From the cell containing the given text, extract its center point as (x, y) coordinate. 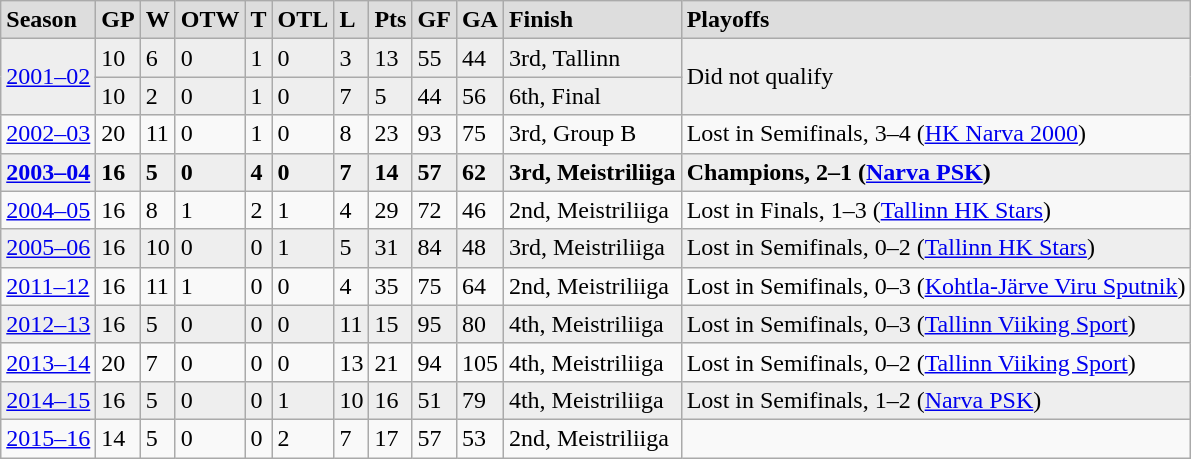
GF (434, 20)
Lost in Semifinals, 1–2 (Narva PSK) (936, 400)
Playoffs (936, 20)
46 (480, 210)
72 (434, 210)
2012–13 (48, 324)
Lost in Finals, 1–3 (Tallinn HK Stars) (936, 210)
2001–02 (48, 77)
Pts (390, 20)
79 (480, 400)
2003–04 (48, 172)
GP (118, 20)
2013–14 (48, 362)
93 (434, 134)
Lost in Semifinals, 0–2 (Tallinn HK Stars) (936, 248)
56 (480, 96)
Finish (592, 20)
3 (352, 58)
29 (390, 210)
23 (390, 134)
GA (480, 20)
53 (480, 438)
Champions, 2–1 (Narva PSK) (936, 172)
Lost in Semifinals, 0–3 (Tallinn Viiking Sport) (936, 324)
Lost in Semifinals, 0–2 (Tallinn Viiking Sport) (936, 362)
6 (158, 58)
Lost in Semifinals, 0–3 (Kohtla-Järve Viru Sputnik) (936, 286)
3rd, Tallinn (592, 58)
94 (434, 362)
2015–16 (48, 438)
64 (480, 286)
31 (390, 248)
OTL (303, 20)
95 (434, 324)
35 (390, 286)
3rd, Group B (592, 134)
Season (48, 20)
21 (390, 362)
Lost in Semifinals, 3–4 (HK Narva 2000) (936, 134)
51 (434, 400)
2005–06 (48, 248)
T (258, 20)
L (352, 20)
6th, Final (592, 96)
OTW (210, 20)
2004–05 (48, 210)
W (158, 20)
62 (480, 172)
80 (480, 324)
Did not qualify (936, 77)
17 (390, 438)
55 (434, 58)
105 (480, 362)
84 (434, 248)
15 (390, 324)
2011–12 (48, 286)
2002–03 (48, 134)
48 (480, 248)
2014–15 (48, 400)
